Extract the (X, Y) coordinate from the center of the cell holding the provided text.  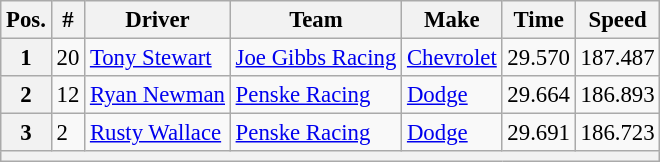
Time (538, 20)
Tony Stewart (158, 58)
Team (316, 20)
186.723 (618, 133)
Driver (158, 20)
Speed (618, 20)
187.487 (618, 58)
29.691 (538, 133)
# (68, 20)
Ryan Newman (158, 95)
3 (26, 133)
Pos. (26, 20)
12 (68, 95)
Joe Gibbs Racing (316, 58)
Rusty Wallace (158, 133)
29.570 (538, 58)
20 (68, 58)
Chevrolet (452, 58)
29.664 (538, 95)
Make (452, 20)
186.893 (618, 95)
1 (26, 58)
